Identify which cell holds the provided text, then report its [X, Y] central coordinate. 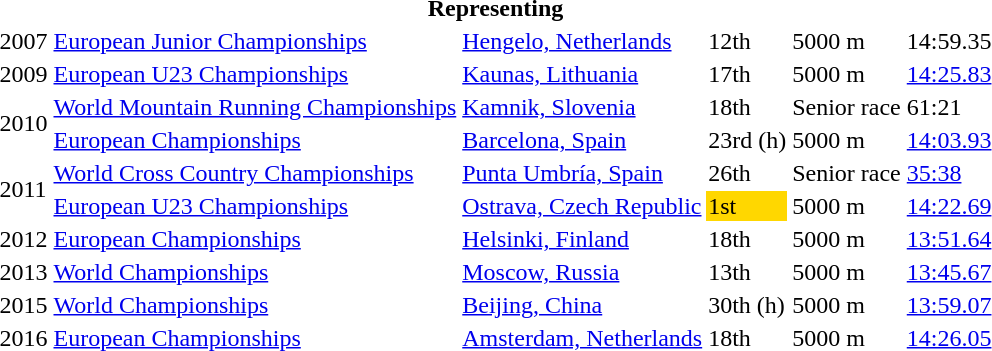
Moscow, Russia [582, 272]
13th [748, 272]
World Mountain Running Championships [255, 107]
Helsinki, Finland [582, 239]
26th [748, 173]
Kamnik, Slovenia [582, 107]
23rd (h) [748, 140]
Barcelona, Spain [582, 140]
Kaunas, Lithuania [582, 74]
30th (h) [748, 305]
Ostrava, Czech Republic [582, 206]
Beijing, China [582, 305]
Punta Umbría, Spain [582, 173]
Hengelo, Netherlands [582, 41]
World Cross Country Championships [255, 173]
12th [748, 41]
1st [748, 206]
European Junior Championships [255, 41]
17th [748, 74]
